Detect which cell encompasses the target text, then output its (x, y) center coordinate. 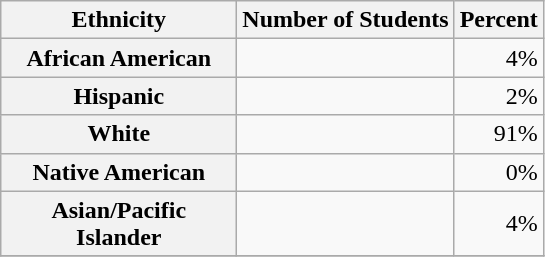
White (119, 134)
91% (498, 134)
Ethnicity (119, 20)
Number of Students (346, 20)
Hispanic (119, 96)
Asian/Pacific Islander (119, 224)
Percent (498, 20)
African American (119, 58)
0% (498, 172)
Native American (119, 172)
2% (498, 96)
